Return [X, Y] of the center of cell containing provided text 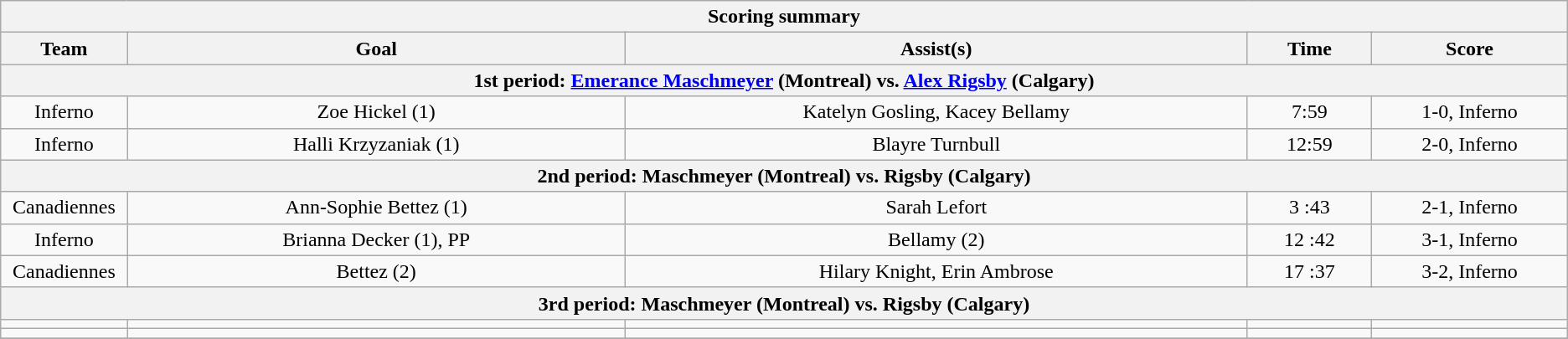
Bellamy (2) [936, 239]
Goal [376, 49]
3-1, Inferno [1470, 239]
2-0, Inferno [1470, 144]
7:59 [1310, 112]
2nd period: Maschmeyer (Montreal) vs. Rigsby (Calgary) [784, 176]
Sarah Lefort [936, 208]
Team [64, 49]
Halli Krzyzaniak (1) [376, 144]
Katelyn Gosling, Kacey Bellamy [936, 112]
3 :43 [1310, 208]
3-2, Inferno [1470, 271]
Blayre Turnbull [936, 144]
12 :42 [1310, 239]
Score [1470, 49]
Time [1310, 49]
1st period: Emerance Maschmeyer (Montreal) vs. Alex Rigsby (Calgary) [784, 80]
Assist(s) [936, 49]
Bettez (2) [376, 271]
Ann-Sophie Bettez (1) [376, 208]
Brianna Decker (1), PP [376, 239]
Scoring summary [784, 17]
Hilary Knight, Erin Ambrose [936, 271]
2-1, Inferno [1470, 208]
17 :37 [1310, 271]
3rd period: Maschmeyer (Montreal) vs. Rigsby (Calgary) [784, 303]
1-0, Inferno [1470, 112]
12:59 [1310, 144]
Zoe Hickel (1) [376, 112]
